From the cell containing the given text, extract its center point as (X, Y) coordinate. 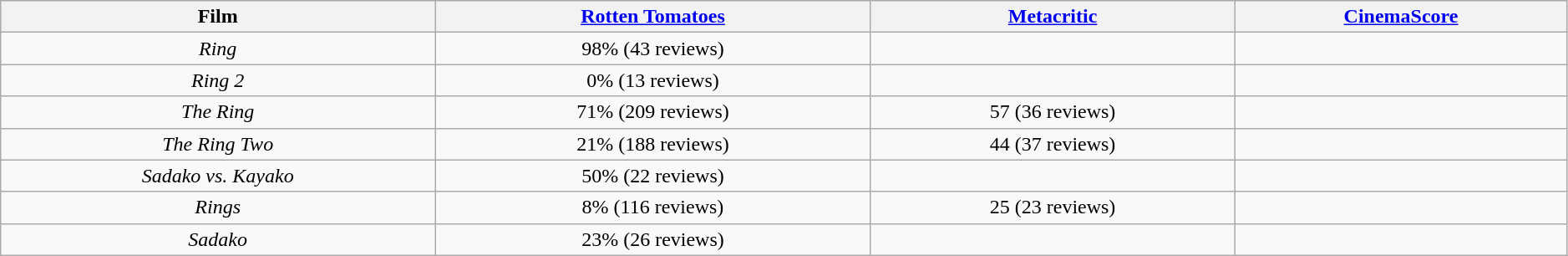
0% (13 reviews) (653, 80)
CinemaScore (1401, 17)
71% (209 reviews) (653, 112)
23% (26 reviews) (653, 239)
Ring 2 (218, 80)
Sadako vs. Kayako (218, 176)
Ring (218, 49)
21% (188 reviews) (653, 144)
The Ring Two (218, 144)
98% (43 reviews) (653, 49)
25 (23 reviews) (1053, 207)
Sadako (218, 239)
The Ring (218, 112)
Rotten Tomatoes (653, 17)
44 (37 reviews) (1053, 144)
8% (116 reviews) (653, 207)
50% (22 reviews) (653, 176)
Film (218, 17)
Rings (218, 207)
57 (36 reviews) (1053, 112)
Metacritic (1053, 17)
